Locate the cell with the specified text and output its (x, y) center coordinate. 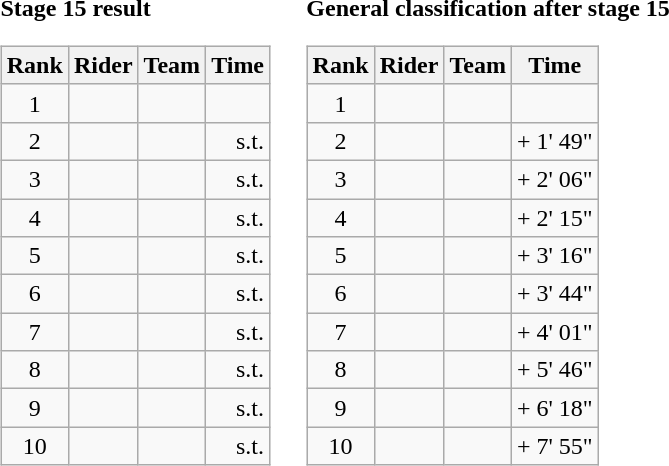
+ 1' 49" (554, 141)
+ 5' 46" (554, 370)
+ 2' 06" (554, 179)
+ 2' 15" (554, 217)
+ 6' 18" (554, 408)
+ 3' 44" (554, 294)
+ 4' 01" (554, 332)
+ 3' 16" (554, 256)
+ 7' 55" (554, 446)
